Output the [X, Y] coordinate of the center of the cell containing the given text.  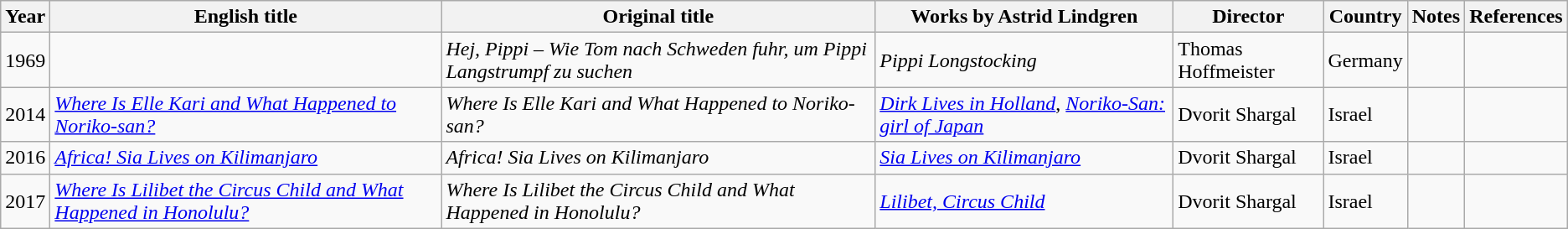
Sia Lives on Kilimanjaro [1024, 158]
Country [1365, 17]
Original title [658, 17]
2016 [25, 158]
Dirk Lives in Holland, Noriko-San: girl of Japan [1024, 114]
Director [1248, 17]
Notes [1436, 17]
Works by Astrid Lindgren [1024, 17]
2017 [25, 201]
Germany [1365, 60]
2014 [25, 114]
Year [25, 17]
Pippi Longstocking [1024, 60]
Hej, Pippi – Wie Tom nach Schweden fuhr, um Pippi Langstrumpf zu suchen [658, 60]
Lilibet, Circus Child [1024, 201]
References [1516, 17]
English title [246, 17]
Thomas Hoffmeister [1248, 60]
1969 [25, 60]
